Return [X, Y] of the center of cell containing provided text 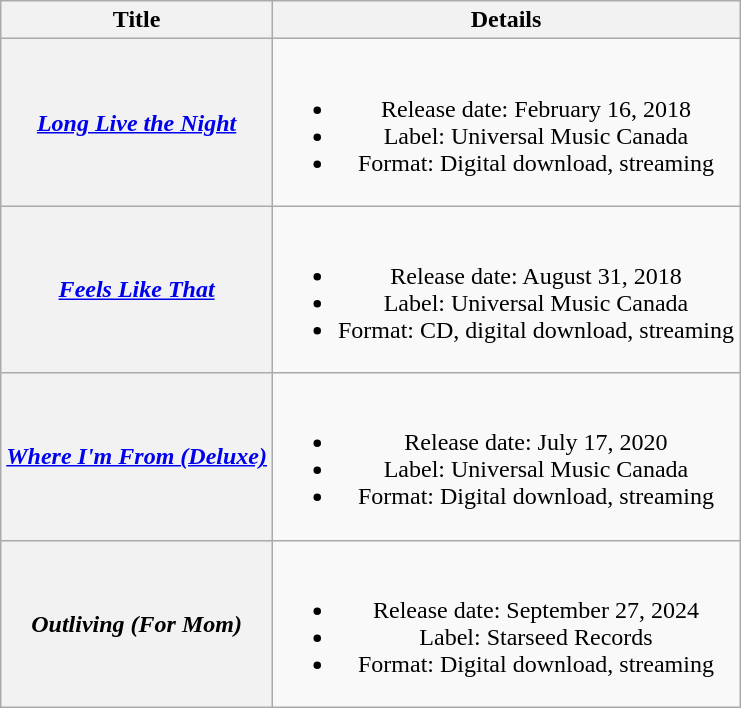
Where I'm From (Deluxe) [137, 456]
Release date: August 31, 2018Label: Universal Music CanadaFormat: CD, digital download, streaming [506, 290]
Feels Like That [137, 290]
Outliving (For Mom) [137, 624]
Details [506, 20]
Long Live the Night [137, 122]
Release date: July 17, 2020Label: Universal Music CanadaFormat: Digital download, streaming [506, 456]
Release date: February 16, 2018Label: Universal Music CanadaFormat: Digital download, streaming [506, 122]
Title [137, 20]
Release date: September 27, 2024Label: Starseed RecordsFormat: Digital download, streaming [506, 624]
